Pinpoint the cell where the given text exists, returning its (X, Y) midpoint coordinate. 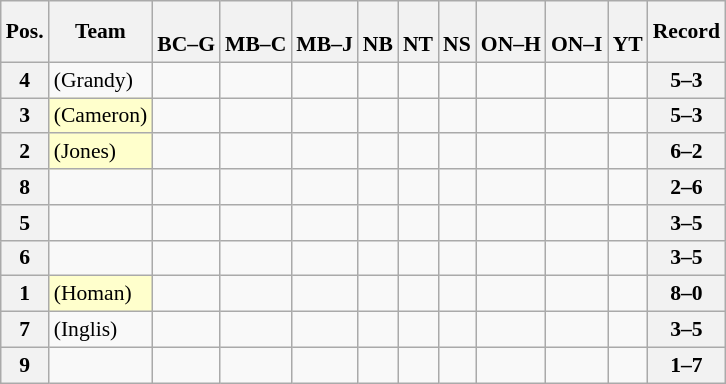
NT (418, 32)
NS (457, 32)
(Homan) (101, 294)
YT (628, 32)
6 (25, 258)
9 (25, 365)
(Inglis) (101, 330)
ON–H (511, 32)
1–7 (686, 365)
1 (25, 294)
ON–I (577, 32)
NB (378, 32)
8–0 (686, 294)
4 (25, 80)
MB–C (256, 32)
2–6 (686, 187)
3 (25, 116)
6–2 (686, 152)
BC–G (186, 32)
Record (686, 32)
Team (101, 32)
(Cameron) (101, 116)
(Jones) (101, 152)
Pos. (25, 32)
2 (25, 152)
(Grandy) (101, 80)
5 (25, 223)
7 (25, 330)
MB–J (324, 32)
8 (25, 187)
